Search for the cell housing the specified text and yield its [X, Y] center coordinate. 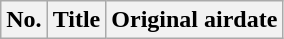
Title [76, 20]
Original airdate [194, 20]
No. [24, 20]
